Output the (x, y) coordinate of the center of the cell containing the given text.  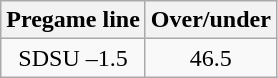
Pregame line (74, 20)
Over/under (210, 20)
SDSU –1.5 (74, 58)
46.5 (210, 58)
